Identify which cell holds the provided text, then report its (x, y) central coordinate. 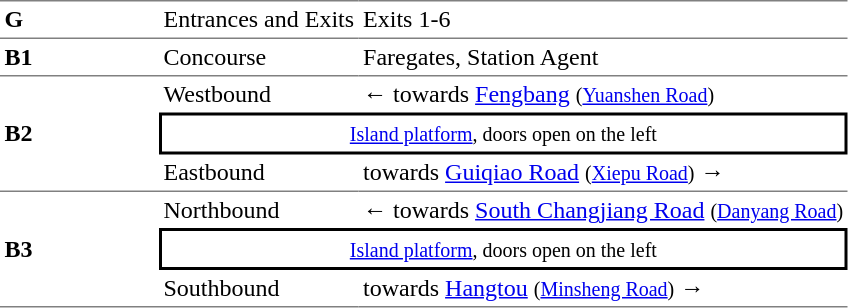
B2 (80, 134)
← towards Fengbang (Yuanshen Road) (604, 94)
← towards South Changjiang Road (Danyang Road) (604, 210)
Faregates, Station Agent (604, 58)
Entrances and Exits (259, 20)
B1 (80, 58)
Westbound (259, 94)
towards Hangtou (Minsheng Road) → (604, 289)
Southbound (259, 289)
Exits 1-6 (604, 20)
Concourse (259, 58)
G (80, 20)
B3 (80, 250)
towards Guiqiao Road (Xiepu Road) → (604, 173)
Northbound (259, 210)
Eastbound (259, 173)
